Scan for the cell matching the given text and deliver its [X, Y] coordinate at center. 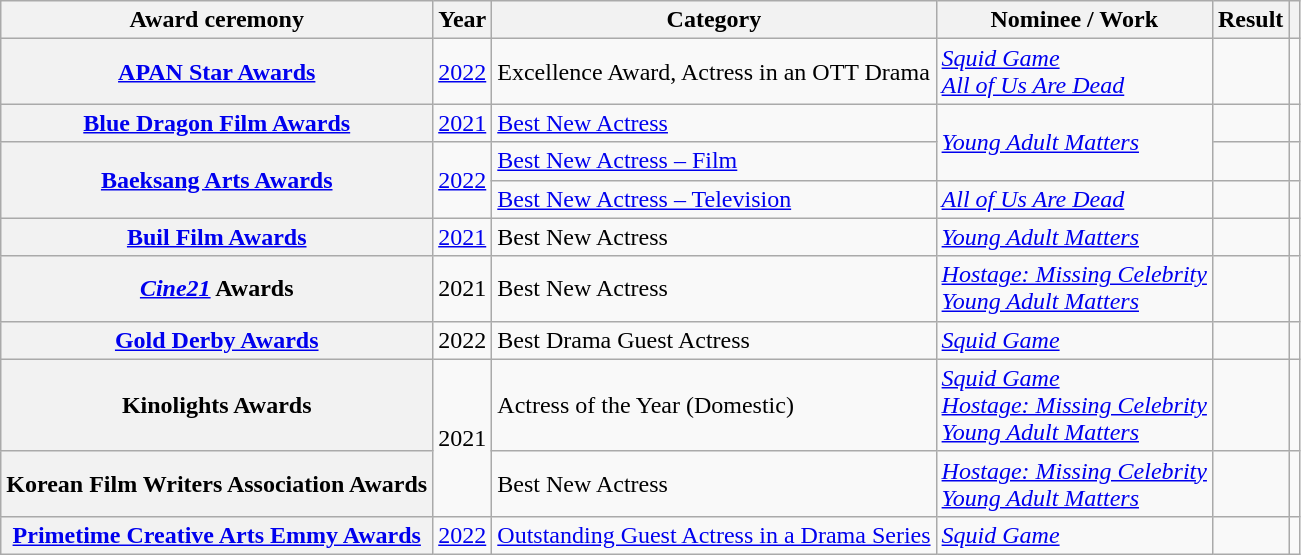
Baeksang Arts Awards [217, 180]
All of Us Are Dead [1074, 199]
Korean Film Writers Association Awards [217, 484]
Award ceremony [217, 20]
Excellence Award, Actress in an OTT Drama [714, 72]
Outstanding Guest Actress in a Drama Series [714, 535]
Buil Film Awards [217, 237]
APAN Star Awards [217, 72]
Squid GameHostage: Missing CelebrityYoung Adult Matters [1074, 405]
Blue Dragon Film Awards [217, 123]
Year [462, 20]
Best New Actress – Television [714, 199]
Actress of the Year (Domestic) [714, 405]
Squid GameAll of Us Are Dead [1074, 72]
Result [1250, 20]
Kinolights Awards [217, 405]
Best New Actress – Film [714, 161]
Cine21 Awards [217, 288]
Gold Derby Awards [217, 340]
Primetime Creative Arts Emmy Awards [217, 535]
Category [714, 20]
Nominee / Work [1074, 20]
Best Drama Guest Actress [714, 340]
